Provide the [x, y] coordinate of the cell's center where the given text is located.  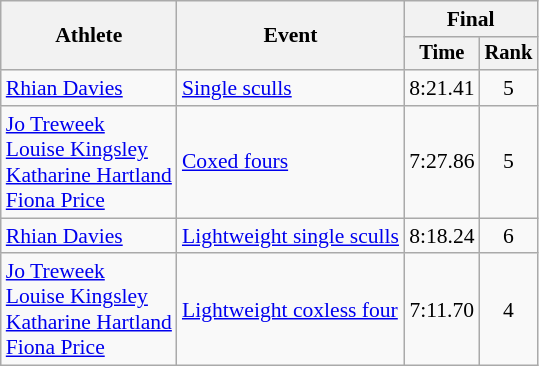
4 [509, 310]
6 [509, 236]
8:18.24 [442, 236]
7:27.86 [442, 162]
Coxed fours [290, 162]
Event [290, 36]
7:11.70 [442, 310]
Time [442, 54]
Lightweight coxless four [290, 310]
Athlete [89, 36]
Rank [509, 54]
Final [470, 19]
Lightweight single sculls [290, 236]
8:21.41 [442, 88]
Single sculls [290, 88]
